Find where the given text appears and provide that cell's center as (x, y) coordinate. 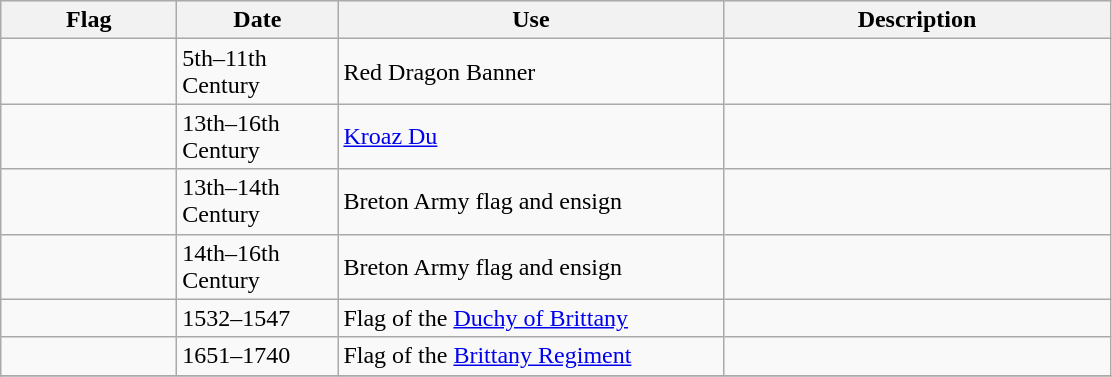
Kroaz Du (531, 136)
13th–14th Century (258, 202)
Date (258, 20)
1532–1547 (258, 318)
Description (917, 20)
14th–16th Century (258, 266)
Flag (89, 20)
13th–16th Century (258, 136)
Flag of the Duchy of Brittany (531, 318)
Use (531, 20)
1651–1740 (258, 356)
Red Dragon Banner (531, 72)
Flag of the Brittany Regiment (531, 356)
5th–11th Century (258, 72)
